Pinpoint the cell where the given text exists, returning its (x, y) midpoint coordinate. 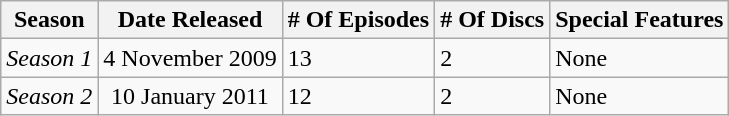
4 November 2009 (190, 58)
Season 1 (50, 58)
# Of Episodes (358, 20)
Special Features (640, 20)
Season 2 (50, 96)
# Of Discs (492, 20)
10 January 2011 (190, 96)
Season (50, 20)
Date Released (190, 20)
12 (358, 96)
13 (358, 58)
